Determine the (x, y) coordinate at the center of the cell enclosing the given text.  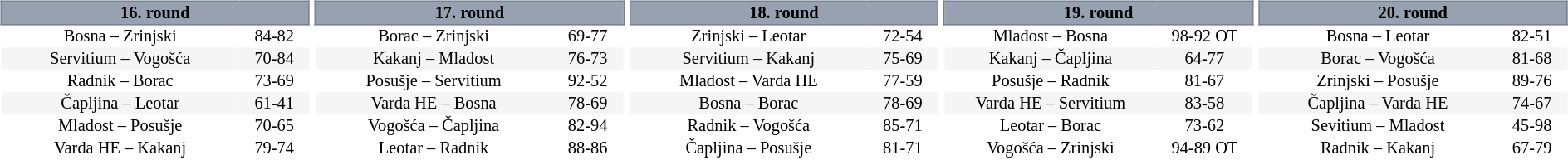
Mladost – Bosna (1051, 36)
Kakanj – Mladost (434, 60)
Sevitium – Mladost (1379, 126)
16. round (154, 12)
45-98 (1531, 126)
Zrinjski – Posušje (1379, 81)
82-94 (588, 126)
Varda HE – Bosna (434, 104)
Zrinjski – Leotar (748, 36)
Vogošća – Čapljina (434, 126)
92-52 (588, 81)
81-67 (1204, 81)
19. round (1098, 12)
Servitium – Vogošća (120, 60)
64-77 (1204, 60)
77-59 (902, 81)
Borac – Zrinjski (434, 36)
Bosna – Leotar (1379, 36)
Mladost – Posušje (120, 126)
Bosna – Zrinjski (120, 36)
Borac – Vogošća (1379, 60)
Radnik – Vogošća (748, 126)
Posušje – Servitium (434, 81)
Mladost – Varda HE (748, 81)
70-84 (274, 60)
Radnik – Borac (120, 81)
Posušje – Radnik (1051, 81)
69-77 (588, 36)
70-65 (274, 126)
76-73 (588, 60)
89-76 (1531, 81)
Leotar – Borac (1051, 126)
20. round (1414, 12)
Vogošća – Zrinjski (1051, 149)
18. round (784, 12)
74-67 (1531, 104)
84-82 (274, 36)
83-58 (1204, 104)
Kakanj – Čapljina (1051, 60)
88-86 (588, 149)
75-69 (902, 60)
61-41 (274, 104)
85-71 (902, 126)
Varda HE – Servitium (1051, 104)
81-68 (1531, 60)
Čapljina – Varda HE (1379, 104)
Bosna – Borac (748, 104)
Čapljina – Leotar (120, 104)
72-54 (902, 36)
79-74 (274, 149)
Servitium – Kakanj (748, 60)
94-89 OT (1204, 149)
98-92 OT (1204, 36)
Čapljina – Posušje (748, 149)
73-69 (274, 81)
Leotar – Radnik (434, 149)
73-62 (1204, 126)
82-51 (1531, 36)
Varda HE – Kakanj (120, 149)
81-71 (902, 149)
17. round (470, 12)
Radnik – Kakanj (1379, 149)
67-79 (1531, 149)
